Determine the [X, Y] coordinate at the center of the cell enclosing the given text.  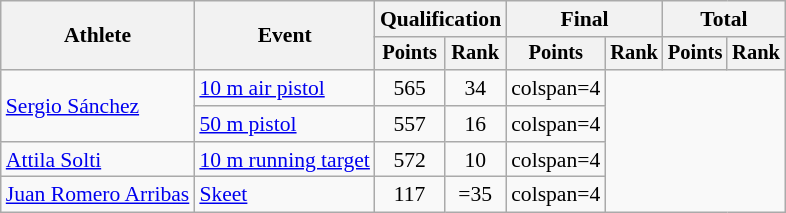
10 m running target [284, 160]
10 m air pistol [284, 88]
10 [475, 160]
117 [410, 195]
Final [584, 19]
16 [475, 124]
557 [410, 124]
Sergio Sánchez [98, 106]
565 [410, 88]
34 [475, 88]
Qualification [440, 19]
Event [284, 36]
Total [724, 19]
572 [410, 160]
50 m pistol [284, 124]
=35 [475, 195]
Athlete [98, 36]
Attila Solti [98, 160]
Juan Romero Arribas [98, 195]
Skeet [284, 195]
